Detect which cell encompasses the target text, then output its (x, y) center coordinate. 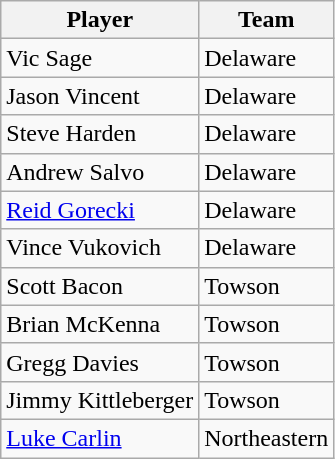
Team (266, 20)
Gregg Davies (100, 362)
Luke Carlin (100, 438)
Brian McKenna (100, 324)
Vince Vukovich (100, 248)
Player (100, 20)
Northeastern (266, 438)
Jimmy Kittleberger (100, 400)
Jason Vincent (100, 96)
Vic Sage (100, 58)
Steve Harden (100, 134)
Reid Gorecki (100, 210)
Scott Bacon (100, 286)
Andrew Salvo (100, 172)
